Return [x, y] of the center of cell containing provided text 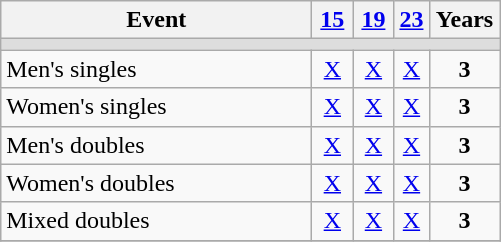
23 [412, 20]
15 [332, 20]
Men's doubles [156, 145]
Mixed doubles [156, 221]
Years [464, 20]
Men's singles [156, 69]
Women's singles [156, 107]
Event [156, 20]
Women's doubles [156, 183]
19 [374, 20]
